From the cell containing the given text, extract its center point as (x, y) coordinate. 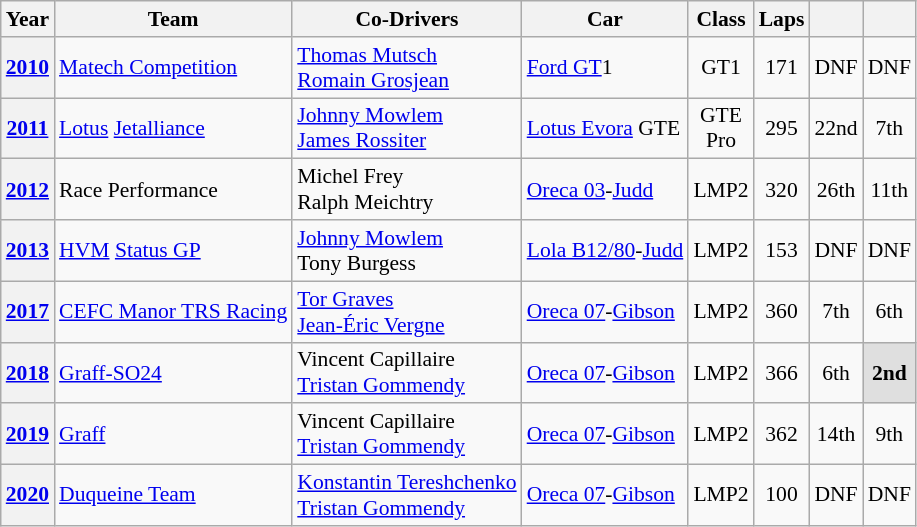
360 (782, 312)
2012 (28, 190)
Johnny Mowlem Tony Burgess (406, 250)
Tor Graves Jean-Éric Vergne (406, 312)
362 (782, 434)
2013 (28, 250)
14th (836, 434)
Lotus Jetalliance (173, 128)
Co-Drivers (406, 19)
2017 (28, 312)
Ford GT1 (606, 68)
Class (720, 19)
2020 (28, 496)
Laps (782, 19)
Matech Competition (173, 68)
GT1 (720, 68)
Johnny Mowlem James Rossiter (406, 128)
2010 (28, 68)
11th (890, 190)
Lola B12/80-Judd (606, 250)
Team (173, 19)
Oreca 03-Judd (606, 190)
Race Performance (173, 190)
CEFC Manor TRS Racing (173, 312)
2018 (28, 372)
295 (782, 128)
100 (782, 496)
Thomas Mutsch Romain Grosjean (406, 68)
2nd (890, 372)
320 (782, 190)
26th (836, 190)
Graff (173, 434)
Konstantin Tereshchenko Tristan Gommendy (406, 496)
HVM Status GP (173, 250)
Year (28, 19)
Graff-SO24 (173, 372)
171 (782, 68)
2011 (28, 128)
22nd (836, 128)
153 (782, 250)
Lotus Evora GTE (606, 128)
Car (606, 19)
9th (890, 434)
GTEPro (720, 128)
2019 (28, 434)
366 (782, 372)
Duqueine Team (173, 496)
Michel Frey Ralph Meichtry (406, 190)
